Find where the given text appears and provide that cell's center as (X, Y) coordinate. 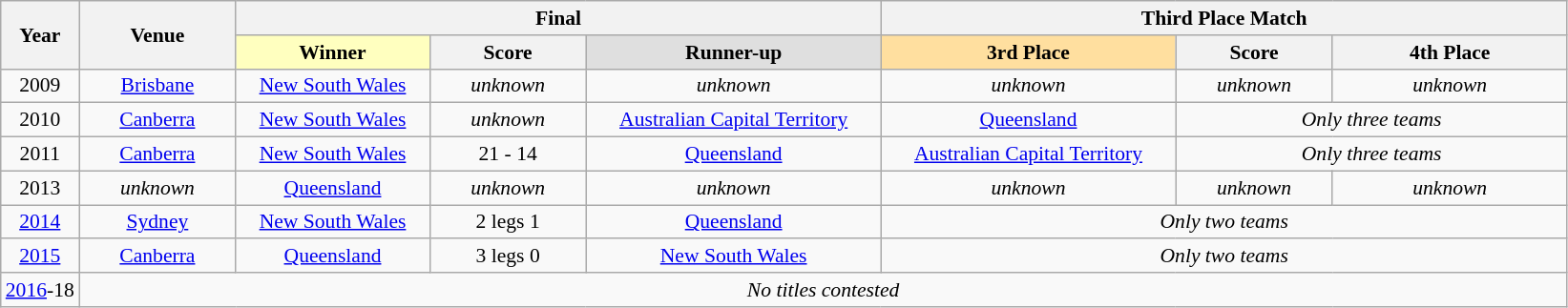
Runner-up (733, 52)
2015 (40, 257)
No titles contested (823, 290)
2011 (40, 154)
3 legs 0 (508, 257)
2010 (40, 120)
Sydney (157, 222)
Final (558, 18)
Year (40, 34)
21 - 14 (508, 154)
2016-18 (40, 290)
Winner (332, 52)
2013 (40, 188)
2 legs 1 (508, 222)
Brisbane (157, 86)
Venue (157, 34)
3rd Place (1029, 52)
Third Place Match (1223, 18)
4th Place (1450, 52)
2014 (40, 222)
2009 (40, 86)
